Output the [x, y] coordinate of the center of the cell containing the given text.  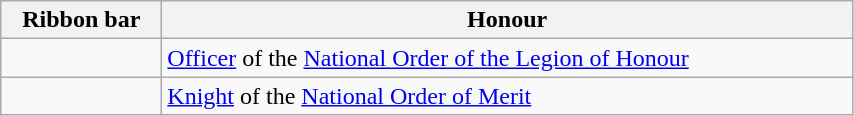
Officer of the National Order of the Legion of Honour [508, 58]
Ribbon bar [82, 20]
Knight of the National Order of Merit [508, 96]
Honour [508, 20]
